For the text-containing cell, return its midpoint in [X, Y] coordinate format. 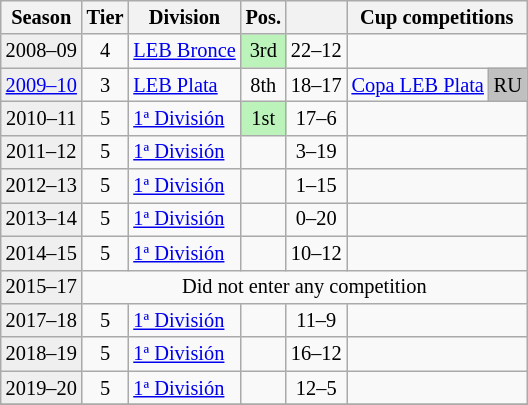
8th [264, 85]
3rd [264, 51]
Did not enter any competition [304, 287]
2014–15 [42, 253]
2019–20 [42, 388]
11–9 [316, 320]
0–20 [316, 219]
RU [508, 85]
2013–14 [42, 219]
2010–11 [42, 118]
Pos. [264, 17]
2009–10 [42, 85]
22–12 [316, 51]
2008–09 [42, 51]
18–17 [316, 85]
Copa LEB Plata [418, 85]
2011–12 [42, 152]
1st [264, 118]
LEB Plata [184, 85]
2017–18 [42, 320]
3 [106, 85]
Cup competitions [437, 17]
Tier [106, 17]
17–6 [316, 118]
10–12 [316, 253]
2018–19 [42, 354]
LEB Bronce [184, 51]
4 [106, 51]
2015–17 [42, 287]
Season [42, 17]
16–12 [316, 354]
3–19 [316, 152]
Division [184, 17]
2012–13 [42, 186]
1–15 [316, 186]
12–5 [316, 388]
